Detect which cell encompasses the target text, then output its (x, y) center coordinate. 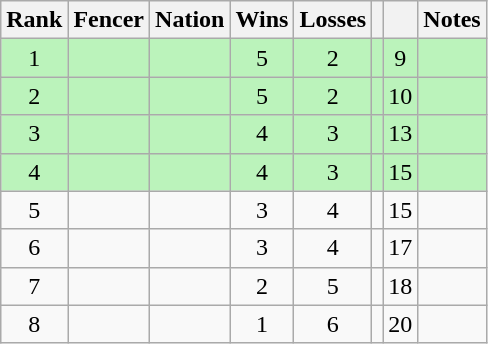
Notes (452, 20)
9 (400, 58)
17 (400, 248)
Wins (262, 20)
Nation (190, 20)
18 (400, 286)
8 (34, 324)
13 (400, 134)
Rank (34, 20)
7 (34, 286)
Fencer (109, 20)
Losses (333, 20)
20 (400, 324)
10 (400, 96)
